Locate the cell with the specified text and output its [x, y] center coordinate. 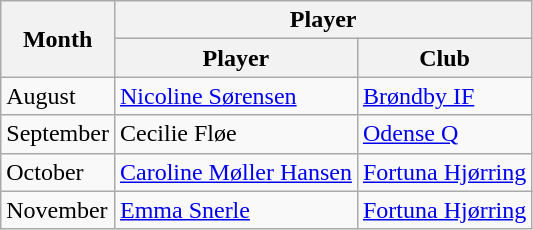
Caroline Møller Hansen [236, 172]
Club [444, 58]
August [58, 96]
Cecilie Fløe [236, 134]
September [58, 134]
Emma Snerle [236, 210]
October [58, 172]
November [58, 210]
Odense Q [444, 134]
Month [58, 39]
Brøndby IF [444, 96]
Nicoline Sørensen [236, 96]
